Return the [x, y] coordinate for the center point of the cell that contains the specified text.  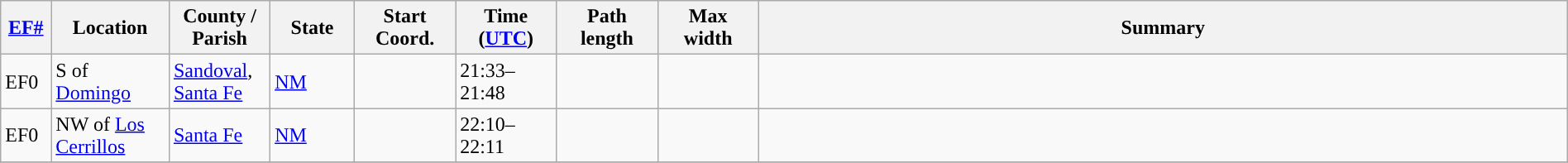
EF# [26, 28]
NW of Los Cerrillos [111, 136]
Max width [708, 28]
S of Domingo [111, 81]
Sandoval, Santa Fe [219, 81]
County / Parish [219, 28]
Time (UTC) [506, 28]
21:33–21:48 [506, 81]
Santa Fe [219, 136]
Summary [1163, 28]
22:10–22:11 [506, 136]
Location [111, 28]
Path length [607, 28]
Start Coord. [404, 28]
State [313, 28]
